Capture the cell that displays the provided text and extract its (X, Y) central coordinate. 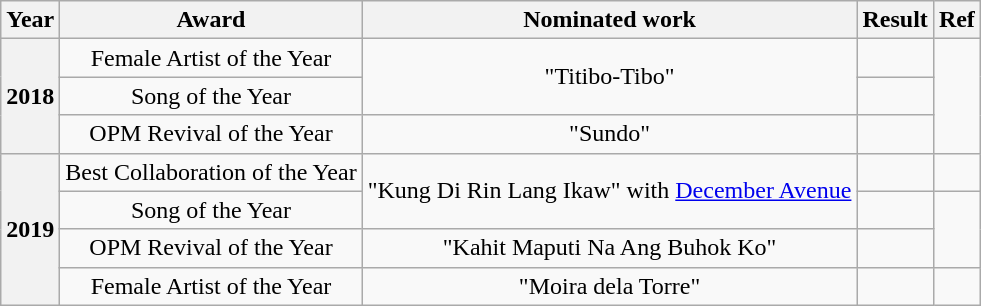
Award (211, 20)
Year (30, 20)
"Kung Di Rin Lang Ikaw" with December Avenue (610, 191)
Nominated work (610, 20)
"Moira dela Torre" (610, 286)
Result (895, 20)
"Titibo-Tibo" (610, 77)
Best Collaboration of the Year (211, 172)
Ref (956, 20)
2019 (30, 229)
"Sundo" (610, 134)
"Kahit Maputi Na Ang Buhok Ko" (610, 248)
2018 (30, 96)
